Scan for the cell matching the given text and deliver its (X, Y) coordinate at center. 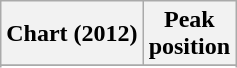
Chart (2012) (72, 34)
Peakposition (189, 34)
